Return the (X, Y) coordinate for the center point of the cell that contains the specified text.  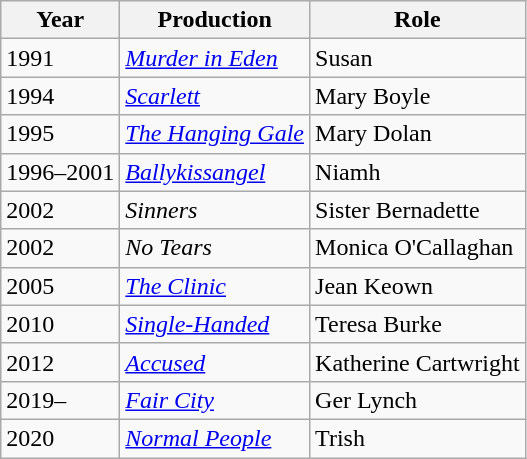
The Clinic (215, 286)
Accused (215, 362)
Ballykissangel (215, 172)
Role (418, 20)
Single-Handed (215, 324)
1991 (60, 58)
1995 (60, 134)
Production (215, 20)
Susan (418, 58)
Sinners (215, 210)
Mary Boyle (418, 96)
The Hanging Gale (215, 134)
Scarlett (215, 96)
Normal People (215, 438)
Year (60, 20)
Ger Lynch (418, 400)
Trish (418, 438)
Jean Keown (418, 286)
2005 (60, 286)
1994 (60, 96)
2012 (60, 362)
Niamh (418, 172)
2019– (60, 400)
Sister Bernadette (418, 210)
No Tears (215, 248)
Fair City (215, 400)
Monica O'Callaghan (418, 248)
Mary Dolan (418, 134)
Teresa Burke (418, 324)
Katherine Cartwright (418, 362)
2020 (60, 438)
1996–2001 (60, 172)
2010 (60, 324)
Murder in Eden (215, 58)
